Detect which cell encompasses the target text, then output its (x, y) center coordinate. 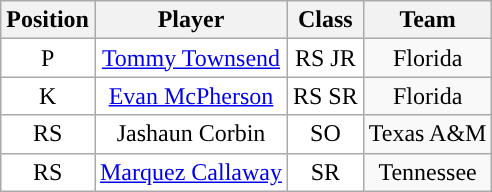
Position (48, 20)
Team (428, 20)
SR (325, 172)
Player (190, 20)
P (48, 58)
Class (325, 20)
Jashaun Corbin (190, 134)
Tommy Townsend (190, 58)
SO (325, 134)
Tennessee (428, 172)
RS SR (325, 96)
Marquez Callaway (190, 172)
Evan McPherson (190, 96)
K (48, 96)
Texas A&M (428, 134)
RS JR (325, 58)
